Capture the cell that displays the provided text and extract its [X, Y] central coordinate. 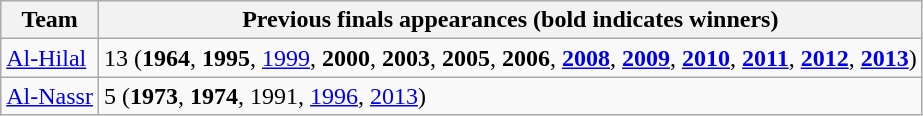
Al-Hilal [50, 58]
Previous finals appearances (bold indicates winners) [510, 20]
Team [50, 20]
Al-Nassr [50, 96]
5 (1973, 1974, 1991, 1996, 2013) [510, 96]
13 (1964, 1995, 1999, 2000, 2003, 2005, 2006, 2008, 2009, 2010, 2011, 2012, 2013) [510, 58]
